Return the (x, y) coordinate for the center point of the cell that contains the specified text.  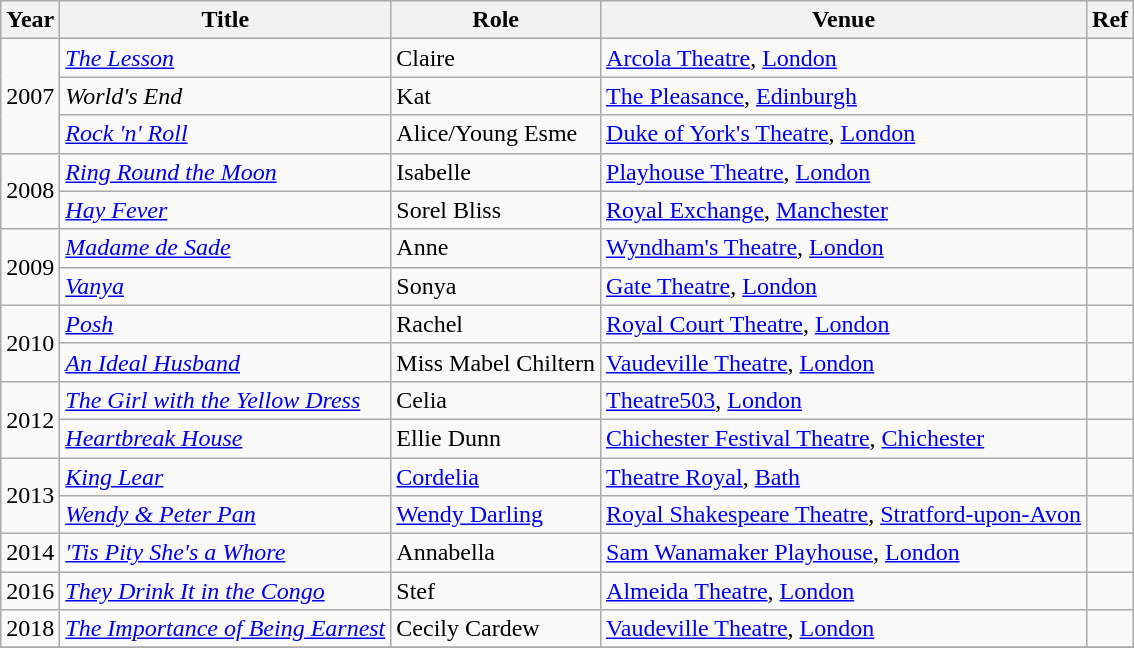
Annabella (496, 553)
2014 (30, 553)
The Importance of Being Earnest (226, 629)
Kat (496, 96)
Posh (226, 324)
2009 (30, 267)
Ref (1110, 20)
Wyndham's Theatre, London (844, 248)
Cecily Cardew (496, 629)
2010 (30, 343)
Arcola Theatre, London (844, 58)
Playhouse Theatre, London (844, 172)
2016 (30, 591)
Rachel (496, 324)
Alice/Young Esme (496, 134)
The Pleasance, Edinburgh (844, 96)
Sonya (496, 286)
'Tis Pity She's a Whore (226, 553)
Wendy & Peter Pan (226, 515)
Role (496, 20)
Hay Fever (226, 210)
2007 (30, 96)
Miss Mabel Chiltern (496, 362)
King Lear (226, 477)
Wendy Darling (496, 515)
Royal Exchange, Manchester (844, 210)
Heartbreak House (226, 438)
World's End (226, 96)
2018 (30, 629)
Cordelia (496, 477)
Sorel Bliss (496, 210)
Venue (844, 20)
Royal Court Theatre, London (844, 324)
2012 (30, 419)
Vanya (226, 286)
Title (226, 20)
The Lesson (226, 58)
Gate Theatre, London (844, 286)
Celia (496, 400)
Almeida Theatre, London (844, 591)
Ellie Dunn (496, 438)
They Drink It in the Congo (226, 591)
An Ideal Husband (226, 362)
Duke of York's Theatre, London (844, 134)
Isabelle (496, 172)
Royal Shakespeare Theatre, Stratford-upon-Avon (844, 515)
Anne (496, 248)
Theatre Royal, Bath (844, 477)
The Girl with the Yellow Dress (226, 400)
2008 (30, 191)
Stef (496, 591)
Year (30, 20)
Sam Wanamaker Playhouse, London (844, 553)
2013 (30, 496)
Rock 'n' Roll (226, 134)
Ring Round the Moon (226, 172)
Claire (496, 58)
Chichester Festival Theatre, Chichester (844, 438)
Madame de Sade (226, 248)
Theatre503, London (844, 400)
